Provide the [X, Y] coordinate of the cell's center where the given text is located.  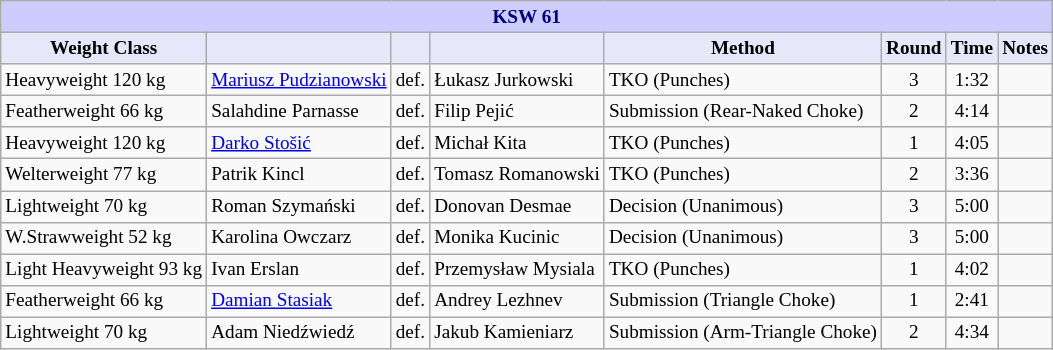
Light Heavyweight 93 kg [104, 270]
Submission (Triangle Choke) [742, 301]
Przemysław Mysiala [518, 270]
Roman Szymański [300, 206]
4:34 [972, 333]
Donovan Desmae [518, 206]
Monika Kucinic [518, 238]
Welterweight 77 kg [104, 175]
4:02 [972, 270]
Darko Stošić [300, 143]
Method [742, 48]
Andrey Lezhnev [518, 301]
2:41 [972, 301]
Submission (Arm-Triangle Choke) [742, 333]
1:32 [972, 80]
Damian Stasiak [300, 301]
Submission (Rear-Naked Choke) [742, 111]
Filip Pejić [518, 111]
Jakub Kamieniarz [518, 333]
W.Strawweight 52 kg [104, 238]
Salahdine Parnasse [300, 111]
Karolina Owczarz [300, 238]
Mariusz Pudzianowski [300, 80]
Patrik Kincl [300, 175]
Michał Kita [518, 143]
Ivan Erslan [300, 270]
KSW 61 [527, 17]
4:05 [972, 143]
Tomasz Romanowski [518, 175]
4:14 [972, 111]
Notes [1026, 48]
Time [972, 48]
Łukasz Jurkowski [518, 80]
3:36 [972, 175]
Adam Niedźwiedź [300, 333]
Weight Class [104, 48]
Round [914, 48]
